Return [x, y] of the center of cell containing provided text 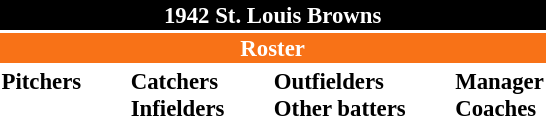
Roster [272, 48]
1942 St. Louis Browns [272, 15]
